Search for the cell housing the specified text and yield its (X, Y) center coordinate. 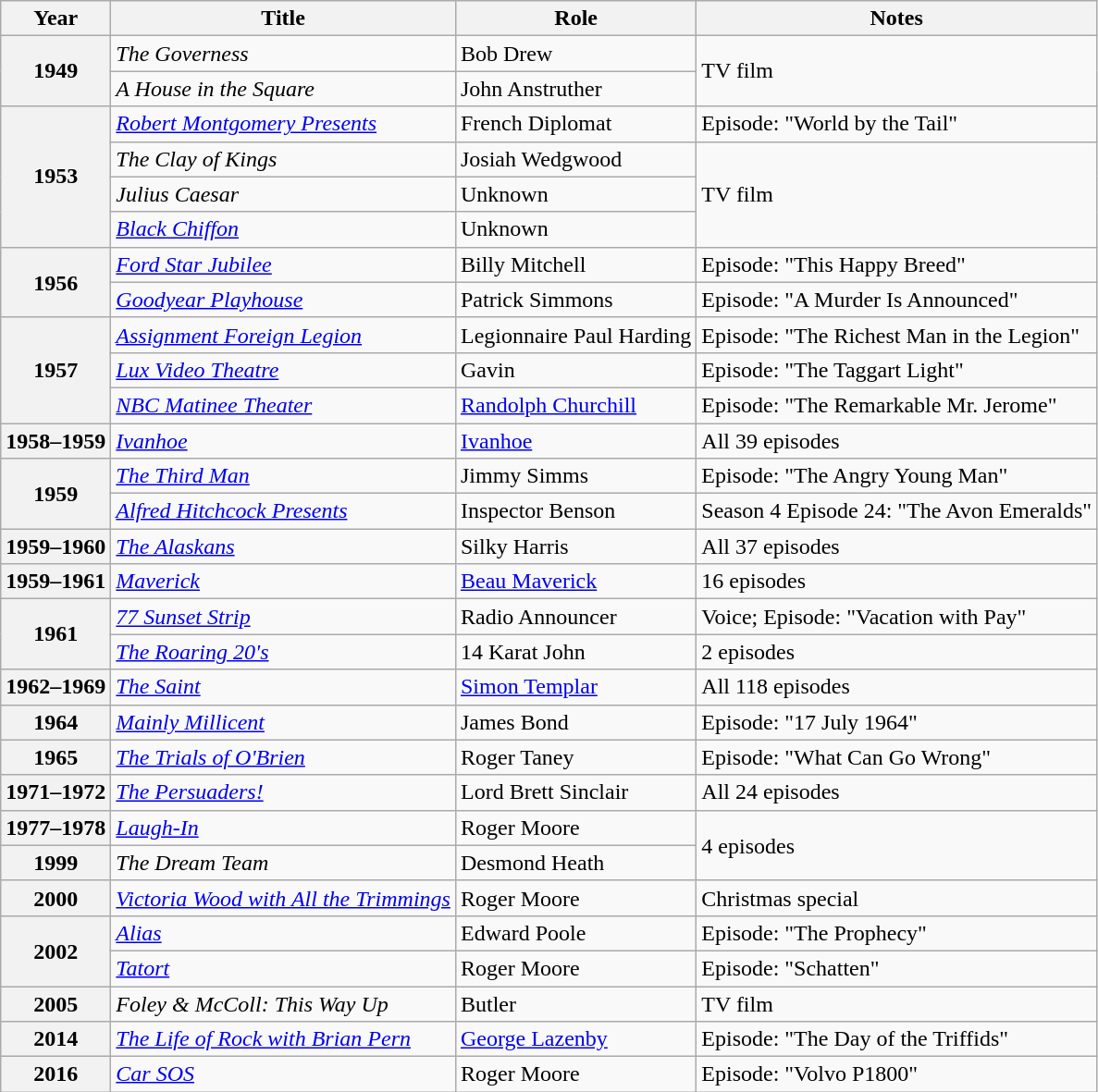
The Persuaders! (283, 792)
George Lazenby (575, 1039)
Episode: "A Murder Is Announced" (897, 300)
Ford Star Jubilee (283, 264)
Christmas special (897, 898)
Alfred Hitchcock Presents (283, 511)
Notes (897, 18)
1956 (56, 282)
Radio Announcer (575, 617)
The Dream Team (283, 863)
Episode: "What Can Go Wrong" (897, 757)
The Life of Rock with Brian Pern (283, 1039)
Inspector Benson (575, 511)
All 37 episodes (897, 546)
Julius Caesar (283, 194)
1962–1969 (56, 687)
Edward Poole (575, 933)
Desmond Heath (575, 863)
The Third Man (283, 476)
Maverick (283, 582)
Episode: "17 July 1964" (897, 722)
1959–1960 (56, 546)
1971–1972 (56, 792)
77 Sunset Strip (283, 617)
1953 (56, 177)
Episode: "Volvo P1800" (897, 1074)
1977–1978 (56, 828)
Goodyear Playhouse (283, 300)
Episode: "The Richest Man in the Legion" (897, 335)
Title (283, 18)
Jimmy Simms (575, 476)
1949 (56, 71)
All 118 episodes (897, 687)
A House in the Square (283, 89)
1957 (56, 370)
The Roaring 20's (283, 652)
Season 4 Episode 24: "The Avon Emeralds" (897, 511)
Episode: "The Angry Young Man" (897, 476)
Tatort (283, 968)
1965 (56, 757)
The Clay of Kings (283, 159)
Black Chiffon (283, 229)
2005 (56, 1003)
2016 (56, 1074)
Legionnaire Paul Harding (575, 335)
Episode: "This Happy Breed" (897, 264)
Patrick Simmons (575, 300)
2000 (56, 898)
All 24 episodes (897, 792)
1958–1959 (56, 441)
Randolph Churchill (575, 405)
Episode: "Schatten" (897, 968)
Victoria Wood with All the Trimmings (283, 898)
Bob Drew (575, 54)
Year (56, 18)
Episode: "The Taggart Light" (897, 370)
Simon Templar (575, 687)
Mainly Millicent (283, 722)
Episode: "World by the Tail" (897, 124)
Assignment Foreign Legion (283, 335)
John Anstruther (575, 89)
Gavin (575, 370)
The Saint (283, 687)
Episode: "The Remarkable Mr. Jerome" (897, 405)
The Alaskans (283, 546)
1999 (56, 863)
Voice; Episode: "Vacation with Pay" (897, 617)
1961 (56, 634)
2002 (56, 951)
1959–1961 (56, 582)
Car SOS (283, 1074)
Billy Mitchell (575, 264)
Alias (283, 933)
Role (575, 18)
1959 (56, 494)
Laugh-In (283, 828)
Episode: "The Day of the Triffids" (897, 1039)
1964 (56, 722)
Robert Montgomery Presents (283, 124)
Josiah Wedgwood (575, 159)
NBC Matinee Theater (283, 405)
The Governess (283, 54)
Episode: "The Prophecy" (897, 933)
14 Karat John (575, 652)
Roger Taney (575, 757)
2014 (56, 1039)
James Bond (575, 722)
Beau Maverick (575, 582)
The Trials of O'Brien (283, 757)
4 episodes (897, 845)
2 episodes (897, 652)
Lux Video Theatre (283, 370)
Foley & McColl: This Way Up (283, 1003)
Silky Harris (575, 546)
French Diplomat (575, 124)
16 episodes (897, 582)
Butler (575, 1003)
All 39 episodes (897, 441)
Lord Brett Sinclair (575, 792)
